Scan for the cell matching the given text and deliver its [x, y] coordinate at center. 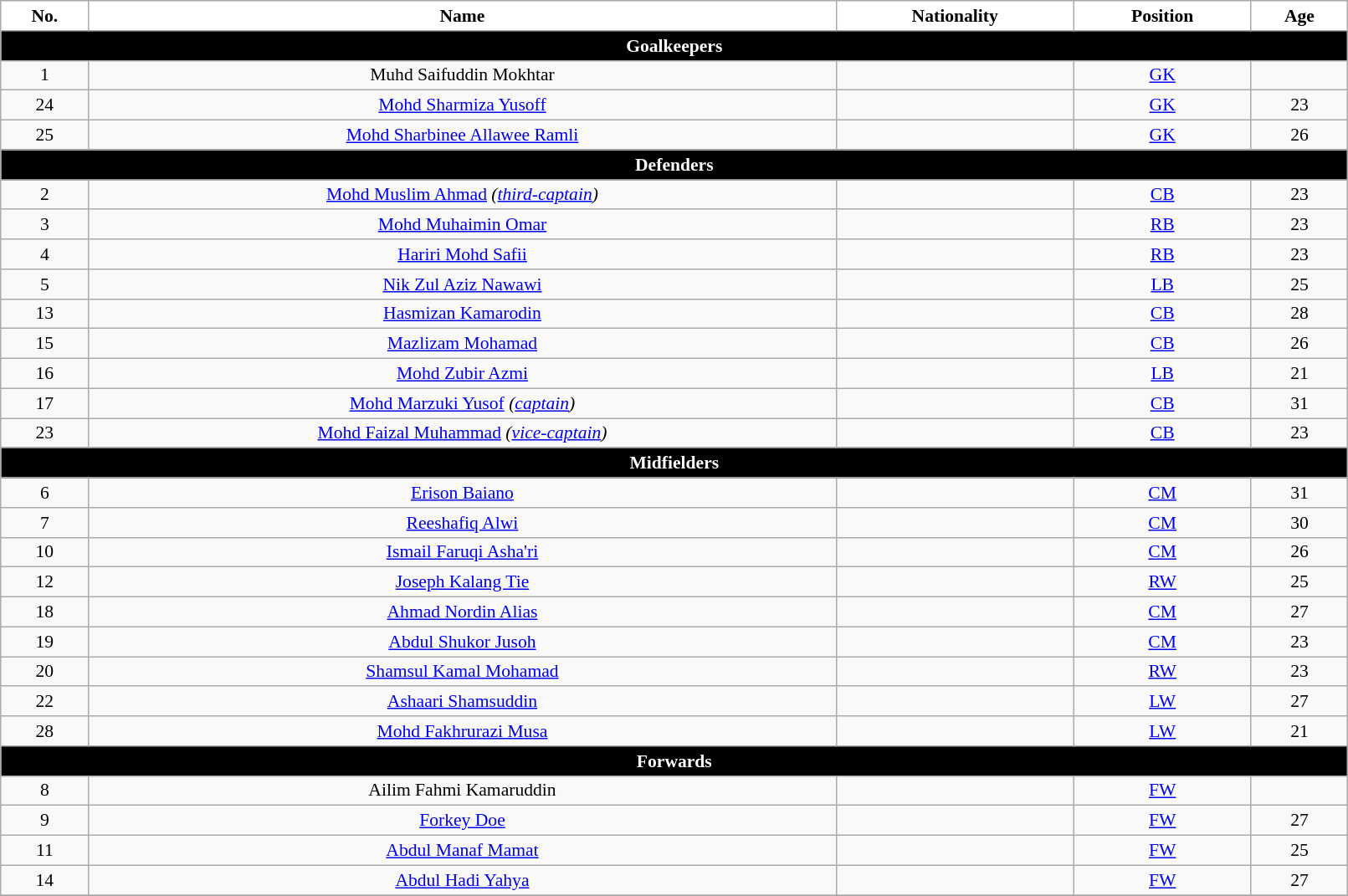
Midfielders [674, 463]
Name [462, 16]
16 [45, 374]
11 [45, 851]
Nik Zul Aziz Nawawi [462, 284]
Ailim Fahmi Kamaruddin [462, 791]
19 [45, 642]
Goalkeepers [674, 46]
6 [45, 493]
10 [45, 552]
22 [45, 702]
5 [45, 284]
3 [45, 225]
No. [45, 16]
30 [1299, 523]
24 [45, 105]
Mohd Fakhrurazi Musa [462, 731]
Muhd Saifuddin Mokhtar [462, 75]
Abdul Shukor Jusoh [462, 642]
Joseph Kalang Tie [462, 582]
Ashaari Shamsuddin [462, 702]
17 [45, 403]
Hariri Mohd Safii [462, 254]
7 [45, 523]
Age [1299, 16]
20 [45, 672]
Forkey Doe [462, 821]
Nationality [955, 16]
Abdul Hadi Yahya [462, 880]
9 [45, 821]
Mohd Zubir Azmi [462, 374]
Shamsul Kamal Mohamad [462, 672]
Forwards [674, 761]
15 [45, 344]
Abdul Manaf Mamat [462, 851]
Ismail Faruqi Asha'ri [462, 552]
Position [1162, 16]
8 [45, 791]
Mohd Sharmiza Yusoff [462, 105]
Mohd Sharbinee Allawee Ramli [462, 136]
Mohd Muslim Ahmad (third-captain) [462, 195]
Mohd Faizal Muhammad (vice-captain) [462, 433]
4 [45, 254]
Ahmad Nordin Alias [462, 612]
Mazlizam Mohamad [462, 344]
13 [45, 314]
Mohd Marzuki Yusof (captain) [462, 403]
Hasmizan Kamarodin [462, 314]
Mohd Muhaimin Omar [462, 225]
1 [45, 75]
14 [45, 880]
Defenders [674, 165]
2 [45, 195]
12 [45, 582]
Erison Baiano [462, 493]
Reeshafiq Alwi [462, 523]
18 [45, 612]
